Output the [X, Y] coordinate of the center of the cell containing the given text.  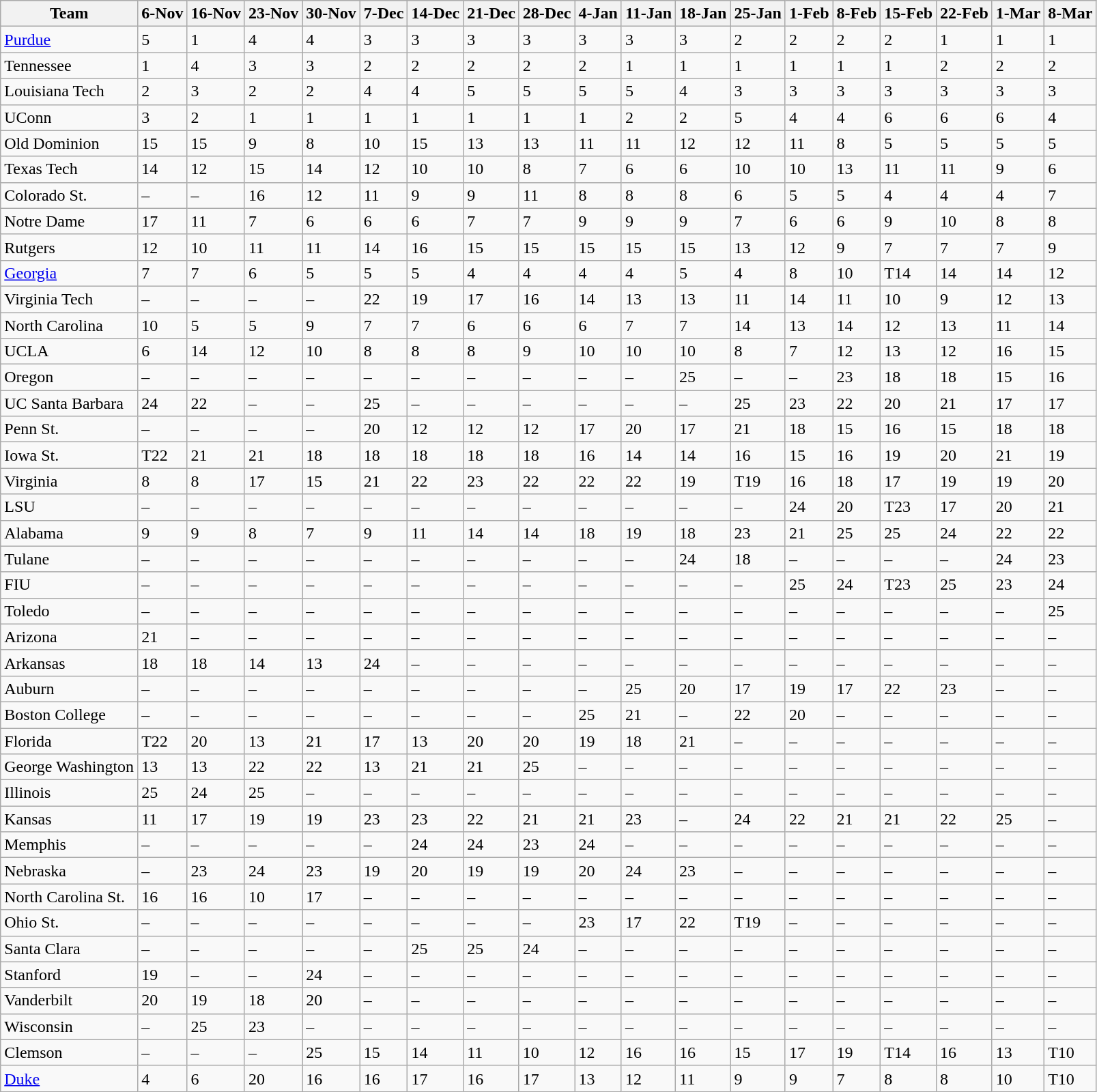
18-Jan [703, 14]
15-Feb [909, 14]
30-Nov [331, 14]
Auburn [70, 689]
Toledo [70, 611]
1-Feb [809, 14]
North Carolina St. [70, 897]
Florida [70, 741]
FIU [70, 585]
Colorado St. [70, 195]
Oregon [70, 377]
UC Santa Barbara [70, 403]
Virginia Tech [70, 299]
LSU [70, 507]
Clemson [70, 1052]
Illinois [70, 793]
11-Jan [649, 14]
UCLA [70, 351]
Louisiana Tech [70, 91]
Arizona [70, 637]
Ohio St. [70, 923]
Vanderbilt [70, 1001]
Texas Tech [70, 169]
28-Dec [547, 14]
Notre Dame [70, 221]
8-Mar [1070, 14]
Wisconsin [70, 1026]
Kansas [70, 819]
George Washington [70, 767]
22-Feb [965, 14]
Duke [70, 1078]
7-Dec [384, 14]
Santa Clara [70, 949]
23-Nov [273, 14]
1-Mar [1018, 14]
Virginia [70, 481]
Rutgers [70, 247]
Stanford [70, 975]
8-Feb [857, 14]
UConn [70, 117]
Tennessee [70, 66]
Team [70, 14]
Memphis [70, 845]
Penn St. [70, 429]
6-Nov [162, 14]
Nebraska [70, 871]
16-Nov [216, 14]
Purdue [70, 40]
14-Dec [436, 14]
25-Jan [758, 14]
21-Dec [491, 14]
Georgia [70, 273]
Alabama [70, 533]
4-Jan [598, 14]
Tulane [70, 559]
Boston College [70, 715]
North Carolina [70, 326]
Old Dominion [70, 143]
Iowa St. [70, 455]
Arkansas [70, 663]
